Determine the [X, Y] coordinate at the center of the cell enclosing the given text.  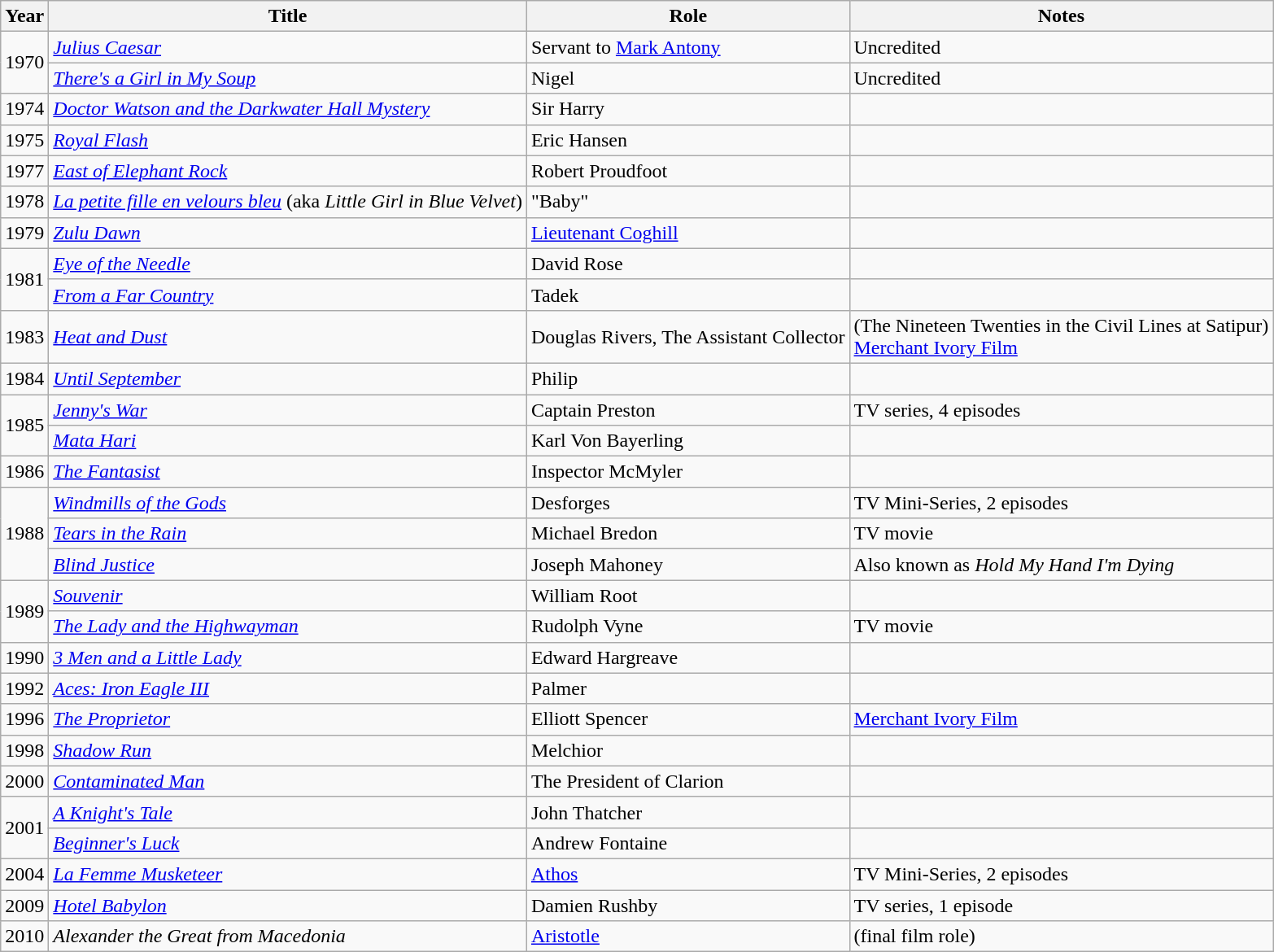
Robert Proudfoot [688, 171]
A Knight's Tale [288, 812]
1979 [24, 233]
3 Men and a Little Lady [288, 657]
Tears in the Rain [288, 534]
Philip [688, 378]
TV series, 4 episodes [1061, 409]
Damien Rushby [688, 906]
Lieutenant Coghill [688, 233]
1978 [24, 202]
Blind Justice [288, 565]
Eye of the Needle [288, 264]
Jenny's War [288, 409]
Tadek [688, 295]
1983 [24, 337]
Rudolph Vyne [688, 627]
Doctor Watson and the Darkwater Hall Mystery [288, 109]
Aces: Iron Eagle III [288, 688]
La petite fille en velours bleu (aka Little Girl in Blue Velvet) [288, 202]
1986 [24, 472]
Souvenir [288, 596]
Joseph Mahoney [688, 565]
Edward Hargreave [688, 657]
Captain Preston [688, 409]
1996 [24, 719]
1970 [24, 63]
There's a Girl in My Soup [288, 78]
East of Elephant Rock [288, 171]
2000 [24, 781]
Until September [288, 378]
Sir Harry [688, 109]
Douglas Rivers, The Assistant Collector [688, 337]
(final film role) [1061, 937]
1990 [24, 657]
1974 [24, 109]
Contaminated Man [288, 781]
Desforges [688, 503]
The Lady and the Highwayman [288, 627]
Nigel [688, 78]
Year [24, 16]
Windmills of the Gods [288, 503]
Michael Bredon [688, 534]
William Root [688, 596]
1998 [24, 750]
Title [288, 16]
Karl Von Bayerling [688, 441]
Eric Hansen [688, 140]
John Thatcher [688, 812]
Beginner's Luck [288, 843]
The Fantasist [288, 472]
1992 [24, 688]
TV series, 1 episode [1061, 906]
1981 [24, 279]
The President of Clarion [688, 781]
Royal Flash [288, 140]
2010 [24, 937]
Julius Caesar [288, 47]
Palmer [688, 688]
1985 [24, 425]
1989 [24, 611]
Shadow Run [288, 750]
La Femme Musketeer [288, 874]
Inspector McMyler [688, 472]
1984 [24, 378]
The Proprietor [288, 719]
Melchior [688, 750]
1977 [24, 171]
David Rose [688, 264]
Alexander the Great from Macedonia [288, 937]
Zulu Dawn [288, 233]
Notes [1061, 16]
Merchant Ivory Film [1061, 719]
Role [688, 16]
(The Nineteen Twenties in the Civil Lines at Satipur)Merchant Ivory Film [1061, 337]
Servant to Mark Antony [688, 47]
Heat and Dust [288, 337]
"Baby" [688, 202]
Athos [688, 874]
1975 [24, 140]
Elliott Spencer [688, 719]
Aristotle [688, 937]
From a Far Country [288, 295]
Hotel Babylon [288, 906]
2004 [24, 874]
2009 [24, 906]
Andrew Fontaine [688, 843]
1988 [24, 534]
2001 [24, 828]
Also known as Hold My Hand I'm Dying [1061, 565]
Mata Hari [288, 441]
